Search for the cell housing the specified text and yield its (X, Y) center coordinate. 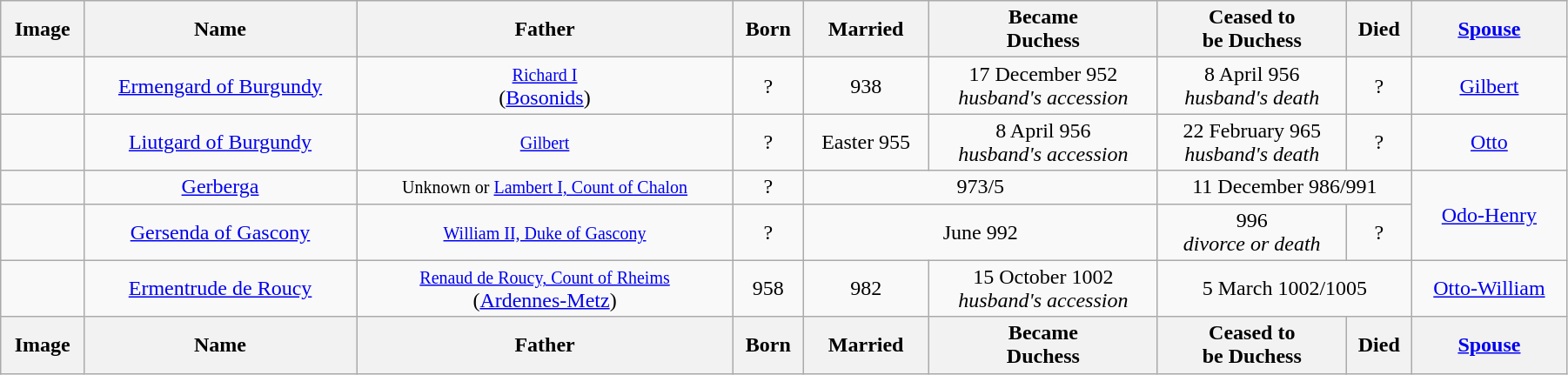
June 992 (980, 231)
15 October 1002husband's accession (1042, 289)
938 (866, 85)
Renaud de Roucy, Count of Rheims(Ardennes-Metz) (545, 289)
996divorce or death (1251, 231)
Ermengard of Burgundy (221, 85)
17 December 952husband's accession (1042, 85)
Otto (1489, 143)
5 March 1002/1005 (1284, 289)
11 December 986/991 (1284, 187)
22 February 965husband's death (1251, 143)
958 (768, 289)
Richard I(Bosonids) (545, 85)
8 April 956husband's death (1251, 85)
Unknown or Lambert I, Count of Chalon (545, 187)
Ermentrude de Roucy (221, 289)
Gersenda of Gascony (221, 231)
Gerberga (221, 187)
Liutgard of Burgundy (221, 143)
8 April 956husband's accession (1042, 143)
Easter 955 (866, 143)
William II, Duke of Gascony (545, 231)
Odo-Henry (1489, 216)
982 (866, 289)
973/5 (980, 187)
Otto-William (1489, 289)
